Determine the [X, Y] coordinate at the center of the cell enclosing the given text.  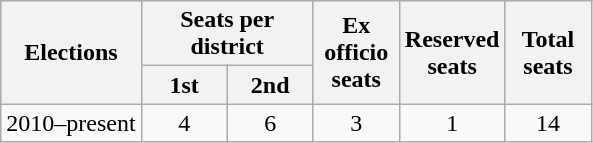
Seats per district [227, 34]
1st [184, 85]
3 [356, 123]
Total seats [548, 52]
1 [452, 123]
2nd [270, 85]
6 [270, 123]
14 [548, 123]
Reserved seats [452, 52]
Ex officio seats [356, 52]
Elections [71, 52]
4 [184, 123]
2010–present [71, 123]
